For the text-containing cell, return its midpoint in [x, y] coordinate format. 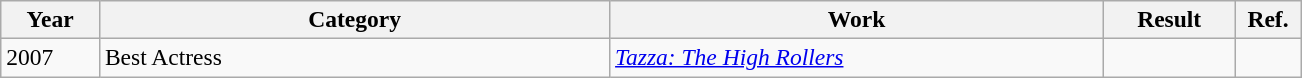
Category [354, 19]
Work [857, 19]
Best Actress [354, 57]
Ref. [1268, 19]
Year [50, 19]
Tazza: The High Rollers [857, 57]
Result [1169, 19]
2007 [50, 57]
